Identify which cell holds the provided text, then report its (x, y) central coordinate. 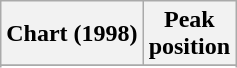
Peakposition (189, 34)
Chart (1998) (72, 34)
